For the text-containing cell, return its midpoint in (X, Y) coordinate format. 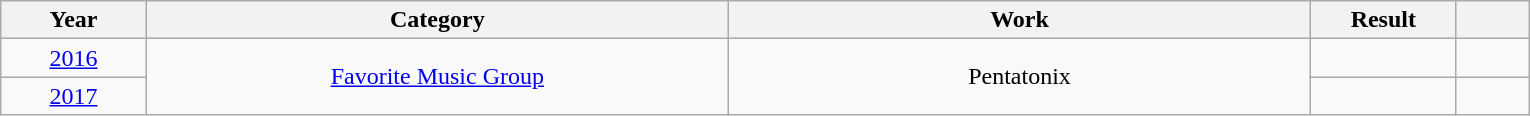
Result (1384, 20)
2017 (74, 96)
Category (437, 20)
Year (74, 20)
Pentatonix (1019, 77)
Work (1019, 20)
2016 (74, 58)
Favorite Music Group (437, 77)
